Identify which cell holds the provided text, then report its [X, Y] central coordinate. 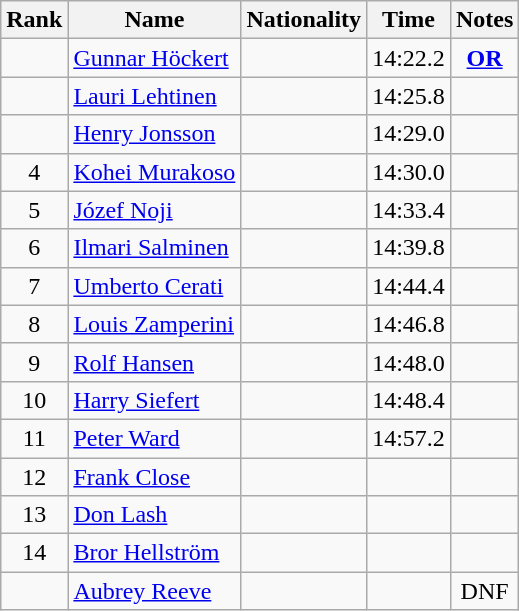
Józef Noji [154, 210]
Time [409, 20]
Don Lash [154, 515]
Lauri Lehtinen [154, 96]
OR [484, 58]
13 [34, 515]
Harry Siefert [154, 400]
14:33.4 [409, 210]
Name [154, 20]
14:39.8 [409, 248]
14:57.2 [409, 438]
Henry Jonsson [154, 134]
10 [34, 400]
9 [34, 362]
7 [34, 286]
Rank [34, 20]
14:46.8 [409, 324]
Frank Close [154, 477]
Ilmari Salminen [154, 248]
14:44.4 [409, 286]
Louis Zamperini [154, 324]
11 [34, 438]
Rolf Hansen [154, 362]
14:29.0 [409, 134]
Notes [484, 20]
6 [34, 248]
Peter Ward [154, 438]
Kohei Murakoso [154, 172]
12 [34, 477]
Aubrey Reeve [154, 591]
14:30.0 [409, 172]
14 [34, 553]
14:48.4 [409, 400]
Bror Hellström [154, 553]
Gunnar Höckert [154, 58]
14:48.0 [409, 362]
4 [34, 172]
5 [34, 210]
Nationality [304, 20]
DNF [484, 591]
Umberto Cerati [154, 286]
14:25.8 [409, 96]
8 [34, 324]
14:22.2 [409, 58]
